Return the [X, Y] coordinate for the center point of the cell that contains the specified text.  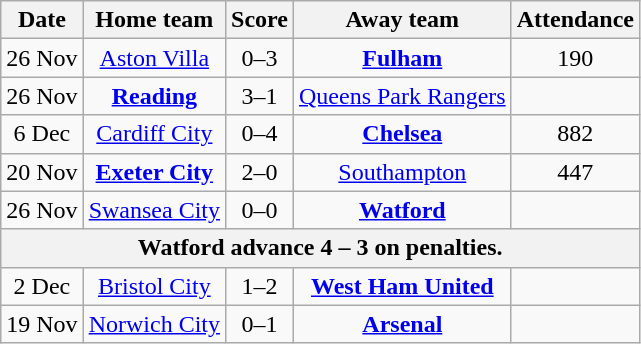
Queens Park Rangers [402, 96]
2–0 [260, 172]
Score [260, 20]
Norwich City [154, 324]
0–1 [260, 324]
Bristol City [154, 286]
Exeter City [154, 172]
0–3 [260, 58]
Watford [402, 210]
Home team [154, 20]
882 [575, 134]
Attendance [575, 20]
Chelsea [402, 134]
447 [575, 172]
Away team [402, 20]
3–1 [260, 96]
Aston Villa [154, 58]
6 Dec [42, 134]
1–2 [260, 286]
190 [575, 58]
Southampton [402, 172]
20 Nov [42, 172]
Cardiff City [154, 134]
West Ham United [402, 286]
Reading [154, 96]
0–0 [260, 210]
Date [42, 20]
2 Dec [42, 286]
19 Nov [42, 324]
Watford advance 4 – 3 on penalties. [320, 248]
Arsenal [402, 324]
Swansea City [154, 210]
0–4 [260, 134]
Fulham [402, 58]
